Locate the cell with the specified text and output its [x, y] center coordinate. 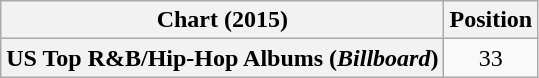
Chart (2015) [222, 20]
Position [491, 20]
33 [491, 58]
US Top R&B/Hip-Hop Albums (Billboard) [222, 58]
